For the text-containing cell, return its midpoint in (x, y) coordinate format. 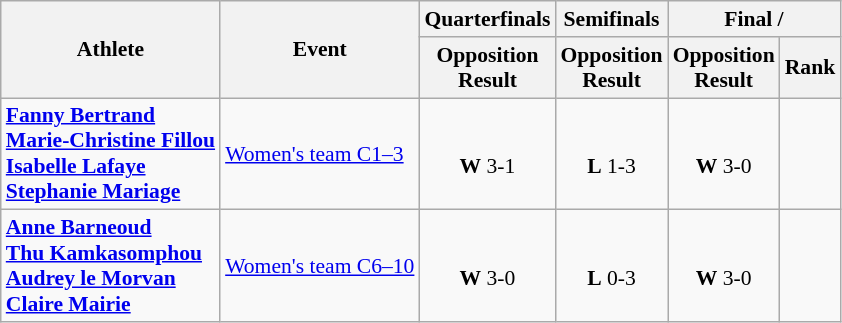
L 0-3 (611, 266)
Athlete (110, 50)
Semifinals (611, 19)
L 1-3 (611, 154)
Anne Barneoud Thu Kamkasomphou Audrey le Morvan Claire Mairie (110, 266)
Women's team C6–10 (320, 266)
Rank (810, 68)
Quarterfinals (487, 19)
Women's team C1–3 (320, 154)
W 3-1 (487, 154)
Fanny Bertrand Marie-Christine Fillou Isabelle Lafaye Stephanie Mariage (110, 154)
Final / (754, 19)
Event (320, 50)
